Output the [x, y] coordinate of the center of the cell containing the given text.  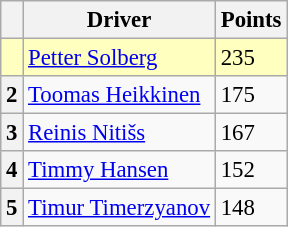
152 [250, 170]
Points [250, 20]
Toomas Heikkinen [120, 95]
2 [12, 95]
167 [250, 133]
Petter Solberg [120, 58]
Timur Timerzyanov [120, 208]
175 [250, 95]
Reinis Nitišs [120, 133]
235 [250, 58]
5 [12, 208]
Timmy Hansen [120, 170]
4 [12, 170]
148 [250, 208]
Driver [120, 20]
3 [12, 133]
